Find where the given text appears and provide that cell's center as [x, y] coordinate. 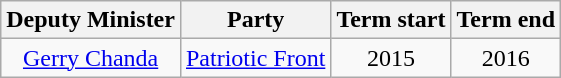
Term end [506, 20]
Gerry Chanda [91, 58]
Patriotic Front [255, 58]
Deputy Minister [91, 20]
2015 [391, 58]
Term start [391, 20]
2016 [506, 58]
Party [255, 20]
